Search for the cell housing the specified text and yield its [x, y] center coordinate. 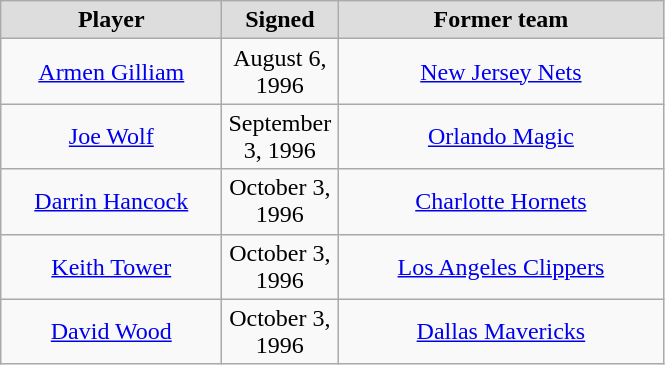
Former team [501, 20]
New Jersey Nets [501, 72]
August 6, 1996 [280, 72]
Dallas Mavericks [501, 332]
Joe Wolf [112, 136]
Signed [280, 20]
Keith Tower [112, 266]
David Wood [112, 332]
Los Angeles Clippers [501, 266]
Charlotte Hornets [501, 202]
Orlando Magic [501, 136]
Armen Gilliam [112, 72]
Darrin Hancock [112, 202]
Player [112, 20]
September 3, 1996 [280, 136]
